Determine the (X, Y) coordinate at the center of the cell enclosing the given text.  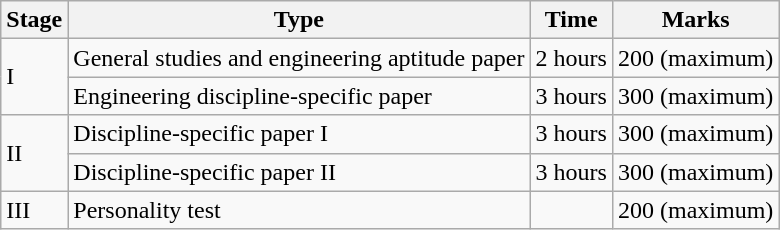
Personality test (299, 210)
Time (571, 20)
III (34, 210)
General studies and engineering aptitude paper (299, 58)
Marks (695, 20)
2 hours (571, 58)
Discipline-specific paper II (299, 172)
I (34, 77)
Engineering discipline-specific paper (299, 96)
II (34, 153)
Discipline-specific paper I (299, 134)
Stage (34, 20)
Type (299, 20)
